Capture the cell that displays the provided text and extract its (x, y) central coordinate. 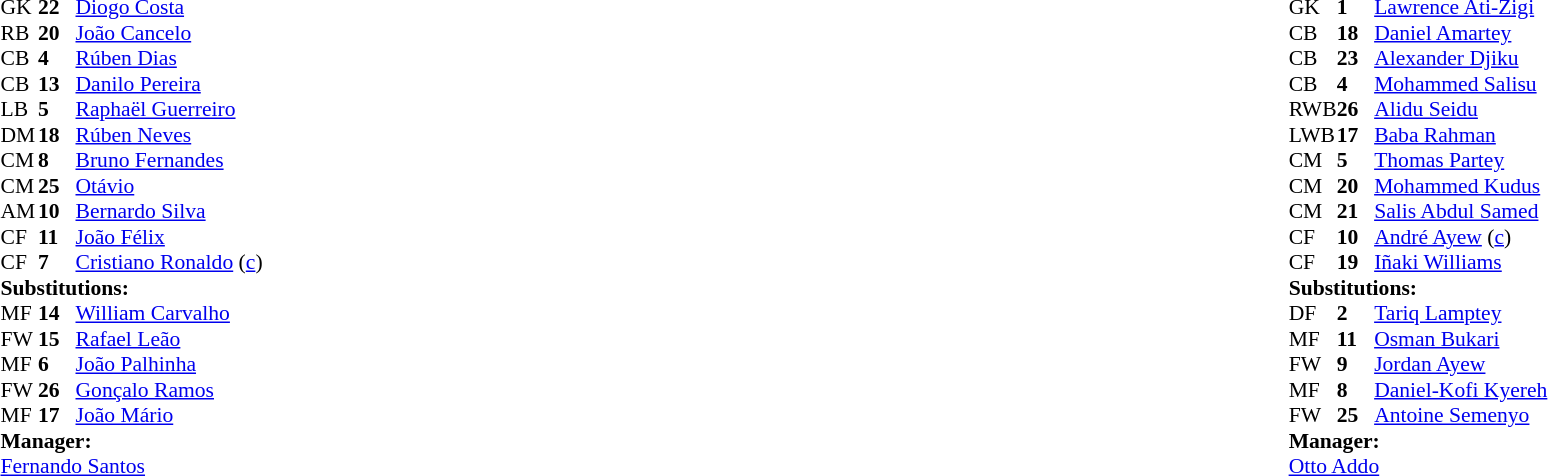
Rafael Leão (170, 339)
DF (1313, 313)
Cristiano Ronaldo (c) (170, 263)
15 (57, 339)
Iñaki Williams (1460, 263)
Tariq Lamptey (1460, 313)
RWB (1313, 109)
Osman Bukari (1460, 339)
13 (57, 84)
RB (19, 33)
Mohammed Kudus (1460, 186)
Mohammed Salisu (1460, 84)
14 (57, 313)
Raphaël Guerreiro (170, 109)
João Félix (170, 237)
6 (57, 365)
João Palhinha (170, 365)
Daniel Amartey (1460, 33)
21 (1356, 211)
AM (19, 211)
LWB (1313, 135)
DM (19, 135)
19 (1356, 263)
Danilo Pereira (170, 84)
João Mário (170, 415)
Salis Abdul Samed (1460, 211)
Gonçalo Ramos (170, 390)
Antoine Semenyo (1460, 415)
Alexander Djiku (1460, 59)
Alidu Seidu (1460, 109)
Rúben Neves (170, 135)
7 (57, 263)
2 (1356, 313)
Baba Rahman (1460, 135)
Bruno Fernandes (170, 161)
Thomas Partey (1460, 161)
23 (1356, 59)
LB (19, 109)
André Ayew (c) (1460, 237)
William Carvalho (170, 313)
João Cancelo (170, 33)
Rúben Dias (170, 59)
Daniel-Kofi Kyereh (1460, 390)
Jordan Ayew (1460, 365)
9 (1356, 365)
Otávio (170, 186)
Bernardo Silva (170, 211)
